From the cell containing the given text, extract its center point as [X, Y] coordinate. 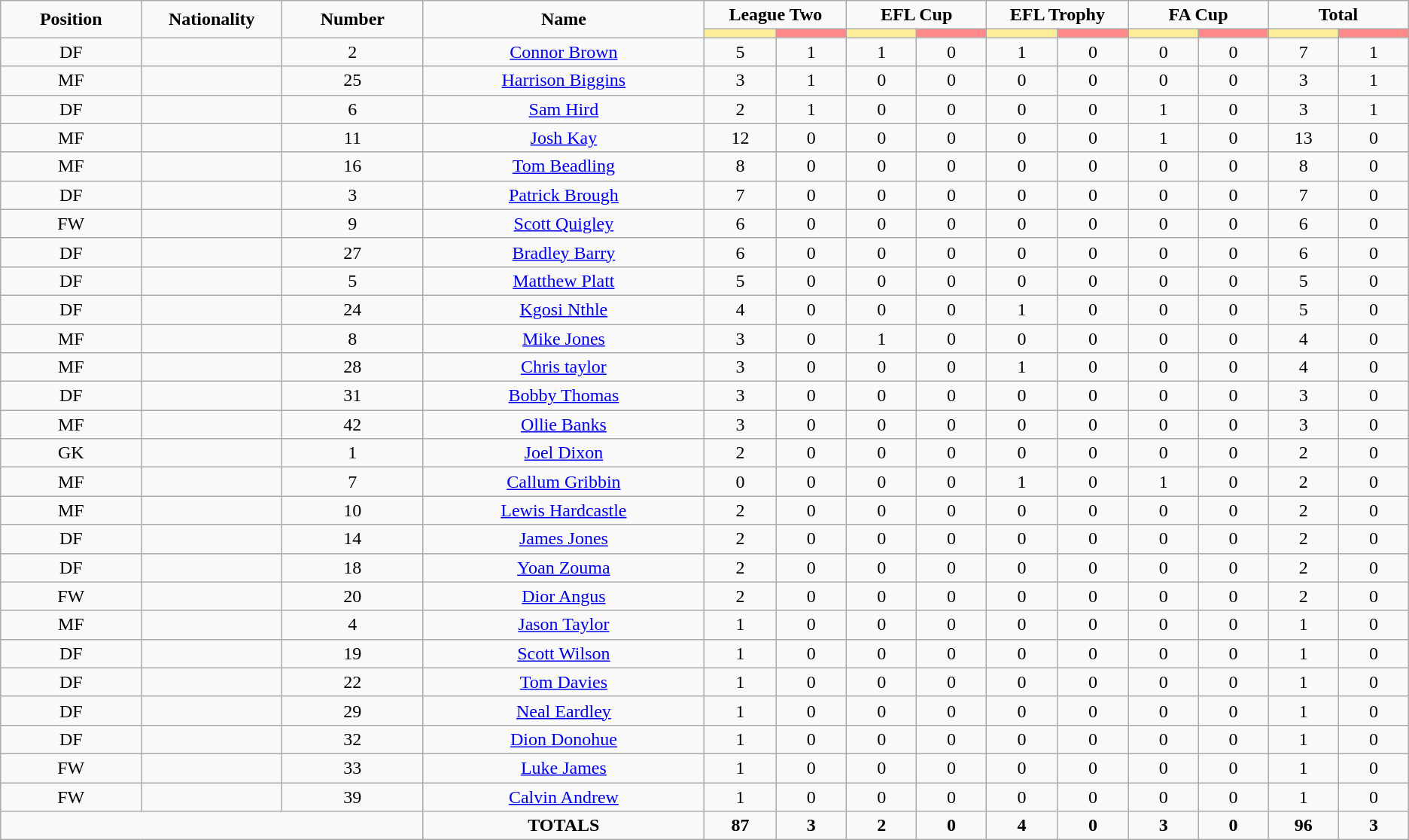
Dior Angus [564, 596]
Bobby Thomas [564, 396]
Ollie Banks [564, 425]
31 [352, 396]
Callum Gribbin [564, 482]
96 [1304, 826]
Lewis Hardcastle [564, 510]
13 [1304, 138]
Sam Hird [564, 109]
TOTALS [564, 826]
Name [564, 20]
11 [352, 138]
25 [352, 81]
33 [352, 768]
24 [352, 309]
20 [352, 596]
Josh Kay [564, 138]
Connor Brown [564, 52]
19 [352, 653]
Yoan Zouma [564, 568]
James Jones [564, 539]
39 [352, 797]
Patrick Brough [564, 195]
Number [352, 20]
27 [352, 252]
29 [352, 711]
Position [71, 20]
EFL Cup [917, 15]
14 [352, 539]
Tom Beadling [564, 166]
Kgosi Nthle [564, 309]
32 [352, 739]
GK [71, 453]
Mike Jones [564, 338]
9 [352, 224]
16 [352, 166]
FA Cup [1198, 15]
Bradley Barry [564, 252]
Jason Taylor [564, 625]
12 [741, 138]
18 [352, 568]
22 [352, 682]
Dion Donohue [564, 739]
Neal Eardley [564, 711]
87 [741, 826]
Tom Davies [564, 682]
Total [1338, 15]
Scott Wilson [564, 653]
Matthew Platt [564, 281]
Calvin Andrew [564, 797]
10 [352, 510]
Scott Quigley [564, 224]
League Two [775, 15]
28 [352, 367]
Chris taylor [564, 367]
42 [352, 425]
EFL Trophy [1057, 15]
Harrison Biggins [564, 81]
Joel Dixon [564, 453]
Luke James [564, 768]
Nationality [212, 20]
